Return [X, Y] of the center of cell containing provided text 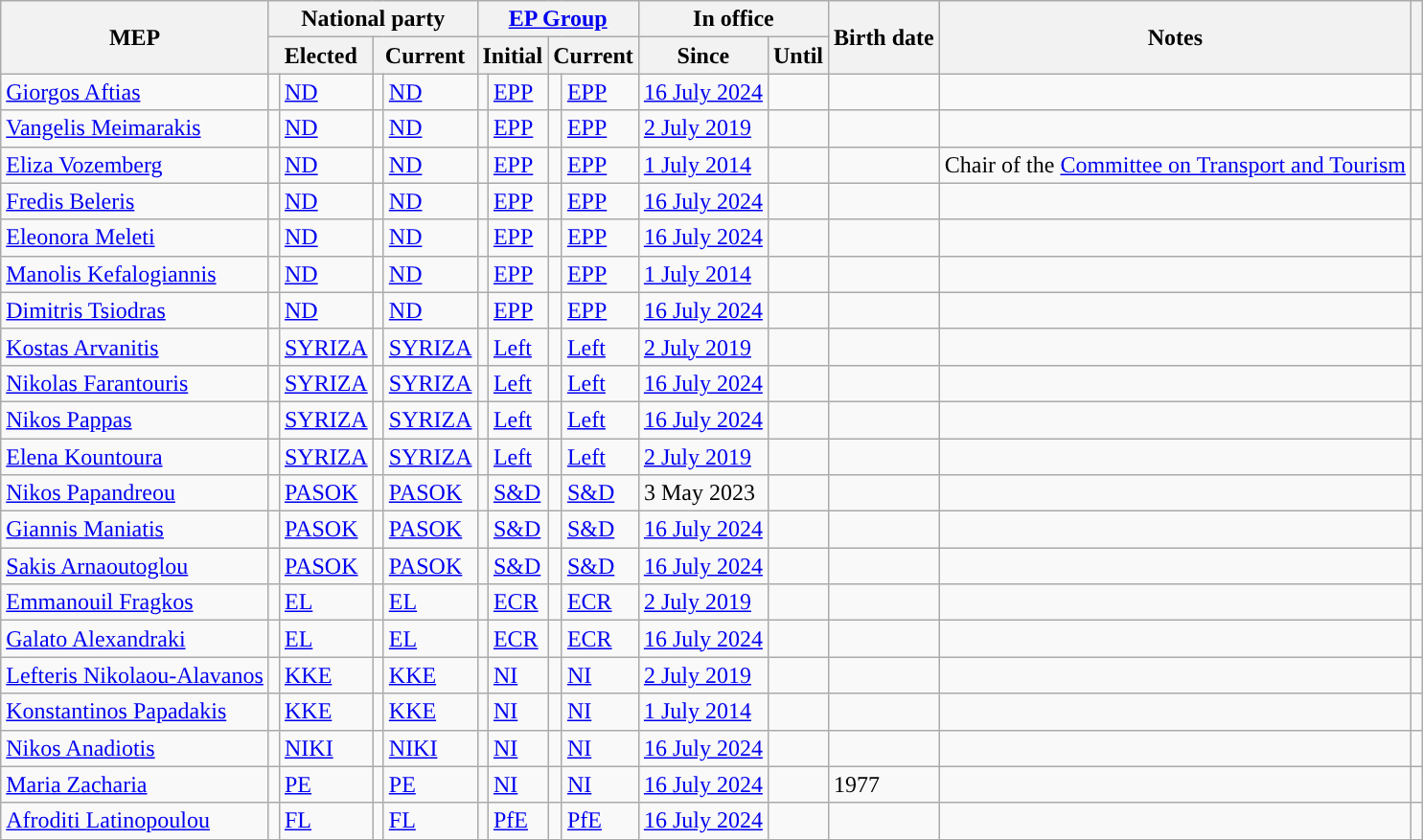
Sakis Arnaoutoglou [135, 566]
In office [733, 19]
Kostas Arvanitis [135, 347]
Birth date [884, 37]
Galato Alexandraki [135, 639]
1977 [884, 784]
Giorgos Aftias [135, 92]
Emmanouil Fragkos [135, 602]
Nikos Pappas [135, 420]
Since [703, 56]
Elena Kountoura [135, 457]
Notes [1175, 37]
Eleonora Meleti [135, 238]
Initial [513, 56]
3 May 2023 [703, 493]
EP Group [558, 19]
Nikos Papandreou [135, 493]
Until [797, 56]
Nikolas Farantouris [135, 383]
Maria Zacharia [135, 784]
National party [373, 19]
Afroditi Latinopoulou [135, 821]
Lefteris Nikolaou-Alavanos [135, 675]
Konstantinos Papadakis [135, 712]
Vangelis Meimarakis [135, 128]
Giannis Maniatis [135, 530]
Chair of the Committee on Transport and Tourism [1175, 165]
Manolis Kefalogiannis [135, 274]
Nikos Anadiotis [135, 748]
Elected [320, 56]
Dimitris Tsiodras [135, 310]
MEP [135, 37]
Fredis Beleris [135, 201]
Eliza Vozemberg [135, 165]
